Detect which cell encompasses the target text, then output its (X, Y) center coordinate. 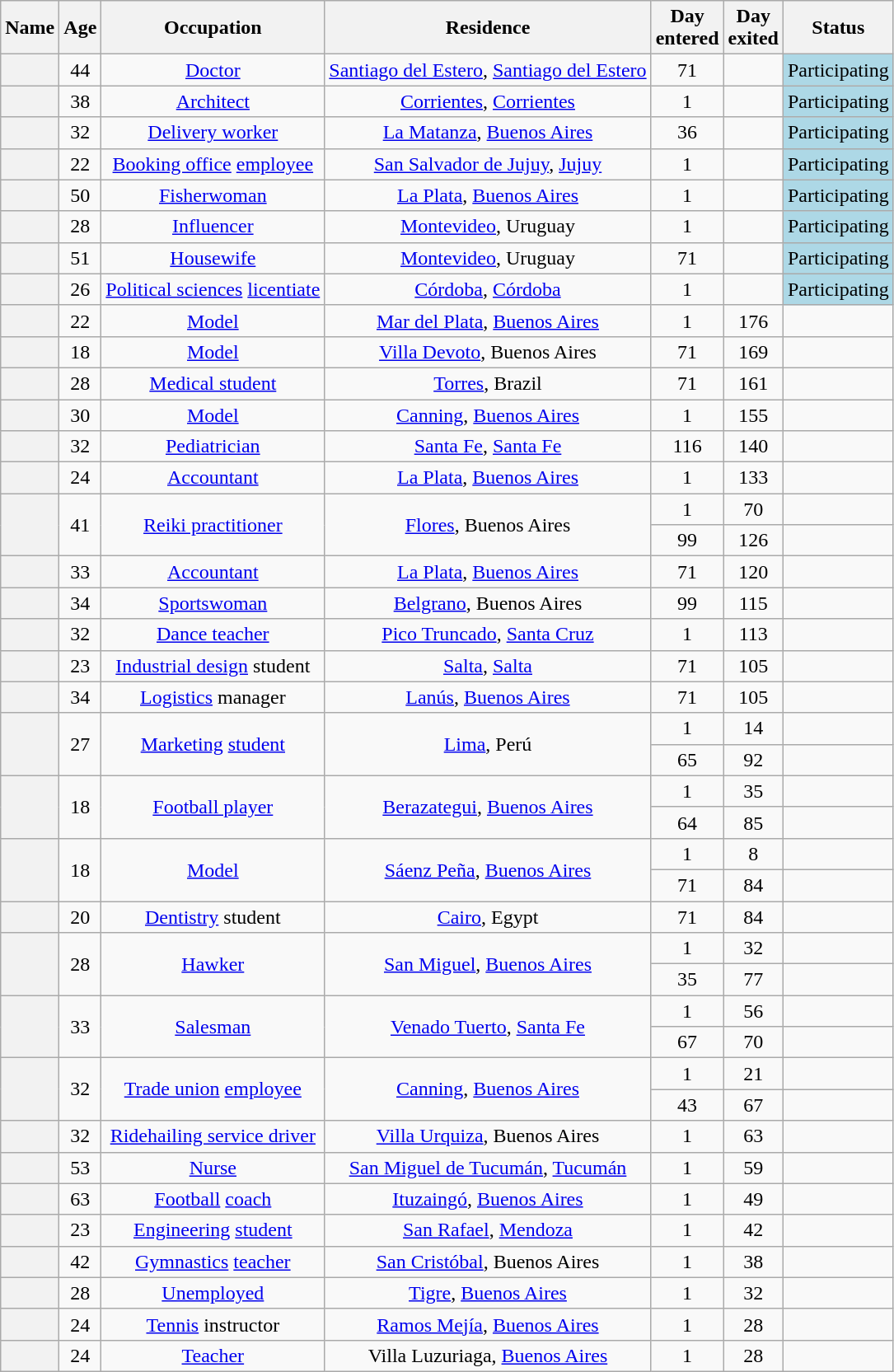
Santiago del Estero, Santiago del Estero (488, 70)
Residence (488, 28)
Gymnastics teacher (213, 1262)
Pediatrician (213, 447)
Lima, Perú (488, 744)
56 (753, 1011)
64 (687, 822)
San Salvador de Jujuy, Jujuy (488, 164)
49 (753, 1199)
140 (753, 447)
Marketing student (213, 744)
Tennis instructor (213, 1324)
20 (81, 917)
113 (753, 634)
120 (753, 572)
Industrial design student (213, 666)
169 (753, 352)
Ramos Mejía, Buenos Aires (488, 1324)
Age (81, 28)
59 (753, 1168)
126 (753, 541)
155 (753, 414)
115 (753, 603)
Villa Urquiza, Buenos Aires (488, 1136)
Salta, Salta (488, 666)
Cairo, Egypt (488, 917)
Football player (213, 807)
Berazategui, Buenos Aires (488, 807)
Dayexited (753, 28)
Logistics manager (213, 697)
26 (81, 289)
27 (81, 744)
Influencer (213, 227)
Housewife (213, 258)
Fisherwoman (213, 195)
Sáenz Peña, Buenos Aires (488, 869)
Santa Fe, Santa Fe (488, 447)
30 (81, 414)
Engineering student (213, 1230)
Mar del Plata, Buenos Aires (488, 321)
San Miguel de Tucumán, Tucumán (488, 1168)
Torres, Brazil (488, 383)
44 (81, 70)
36 (687, 133)
133 (753, 478)
65 (687, 760)
Status (838, 28)
50 (81, 195)
Reiki practitioner (213, 525)
Venado Tuerto, Santa Fe (488, 1027)
Doctor (213, 70)
Teacher (213, 1356)
Lanús, Buenos Aires (488, 697)
Ituzaingó, Buenos Aires (488, 1199)
176 (753, 321)
Occupation (213, 28)
Football coach (213, 1199)
Dayentered (687, 28)
14 (753, 728)
La Matanza, Buenos Aires (488, 133)
77 (753, 980)
161 (753, 383)
8 (753, 854)
Villa Luzuriaga, Buenos Aires (488, 1356)
21 (753, 1074)
Pico Truncado, Santa Cruz (488, 634)
Ridehailing service driver (213, 1136)
41 (81, 525)
Political sciences licentiate (213, 289)
92 (753, 760)
Belgrano, Buenos Aires (488, 603)
Delivery worker (213, 133)
Sportswoman (213, 603)
Hawker (213, 964)
Dance teacher (213, 634)
Architect (213, 101)
Dentistry student (213, 917)
Trade union employee (213, 1089)
85 (753, 822)
Villa Devoto, Buenos Aires (488, 352)
Medical student (213, 383)
Tigre, Buenos Aires (488, 1293)
51 (81, 258)
Córdoba, Córdoba (488, 289)
Corrientes, Corrientes (488, 101)
Unemployed (213, 1293)
Name (30, 28)
Flores, Buenos Aires (488, 525)
San Rafael, Mendoza (488, 1230)
San Miguel, Buenos Aires (488, 964)
116 (687, 447)
Booking office employee (213, 164)
San Cristóbal, Buenos Aires (488, 1262)
Salesman (213, 1027)
Nurse (213, 1168)
53 (81, 1168)
43 (687, 1105)
